Determine the (x, y) coordinate at the center of the cell enclosing the given text.  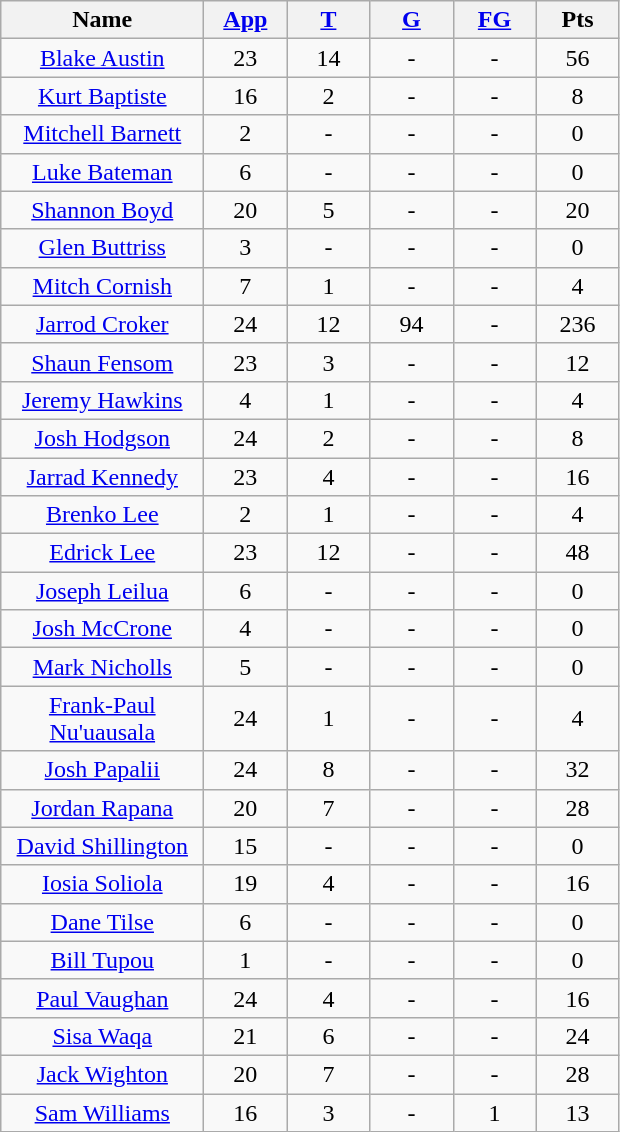
Pts (578, 20)
94 (412, 324)
21 (246, 1036)
Kurt Baptiste (102, 96)
14 (328, 58)
G (412, 20)
Jarrad Kennedy (102, 477)
Brenko Lee (102, 515)
Edrick Lee (102, 553)
App (246, 20)
Dane Tilse (102, 922)
Josh McCrone (102, 629)
Joseph Leilua (102, 591)
Jeremy Hawkins (102, 400)
56 (578, 58)
Mark Nicholls (102, 667)
Josh Papalii (102, 770)
Paul Vaughan (102, 998)
Frank-Paul Nu'uausala (102, 718)
Jarrod Croker (102, 324)
Blake Austin (102, 58)
Shaun Fensom (102, 362)
Mitchell Barnett (102, 134)
13 (578, 1113)
Name (102, 20)
Bill Tupou (102, 960)
David Shillington (102, 846)
Jordan Rapana (102, 808)
FG (494, 20)
Mitch Cornish (102, 286)
48 (578, 553)
Sam Williams (102, 1113)
19 (246, 884)
Luke Bateman (102, 172)
15 (246, 846)
Jack Wighton (102, 1074)
236 (578, 324)
T (328, 20)
Glen Buttriss (102, 248)
Iosia Soliola (102, 884)
32 (578, 770)
Sisa Waqa (102, 1036)
Josh Hodgson (102, 438)
Shannon Boyd (102, 210)
